Extract the (X, Y) coordinate from the center of the cell holding the provided text.  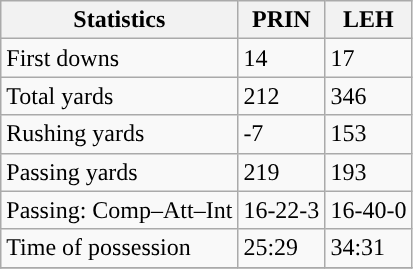
LEH (368, 20)
PRIN (282, 20)
34:31 (368, 248)
25:29 (282, 248)
346 (368, 96)
Statistics (120, 20)
16-22-3 (282, 210)
Passing yards (120, 172)
193 (368, 172)
16-40-0 (368, 210)
Passing: Comp–Att–Int (120, 210)
17 (368, 58)
212 (282, 96)
153 (368, 134)
14 (282, 58)
219 (282, 172)
Rushing yards (120, 134)
Time of possession (120, 248)
-7 (282, 134)
First downs (120, 58)
Total yards (120, 96)
